Provide the [x, y] coordinate of the cell's center where the given text is located.  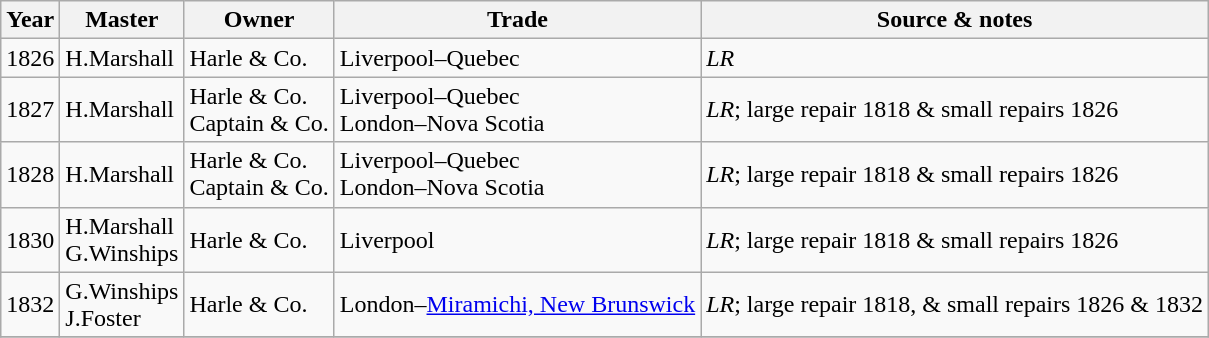
Trade [517, 20]
LR [955, 58]
1826 [30, 58]
Master [122, 20]
1827 [30, 110]
1832 [30, 304]
Year [30, 20]
H.MarshallG.Winships [122, 240]
G.WinshipsJ.Foster [122, 304]
Source & notes [955, 20]
1828 [30, 174]
LR; large repair 1818, & small repairs 1826 & 1832 [955, 304]
Owner [259, 20]
London–Miramichi, New Brunswick [517, 304]
Liverpool–Quebec [517, 58]
Liverpool [517, 240]
1830 [30, 240]
